Return [x, y] of the center of cell containing provided text 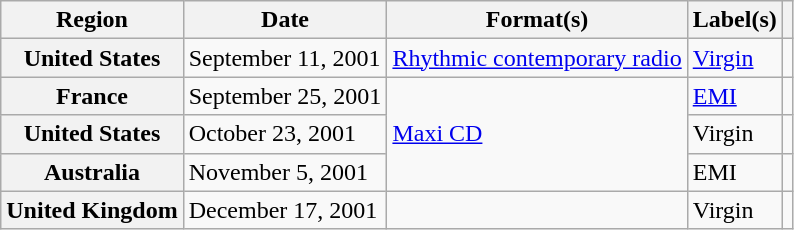
September 25, 2001 [285, 96]
September 11, 2001 [285, 58]
October 23, 2001 [285, 134]
United Kingdom [92, 210]
Region [92, 20]
Australia [92, 172]
December 17, 2001 [285, 210]
Date [285, 20]
Maxi CD [537, 134]
Label(s) [734, 20]
November 5, 2001 [285, 172]
Format(s) [537, 20]
France [92, 96]
Rhythmic contemporary radio [537, 58]
